Scan for the cell matching the given text and deliver its (X, Y) coordinate at center. 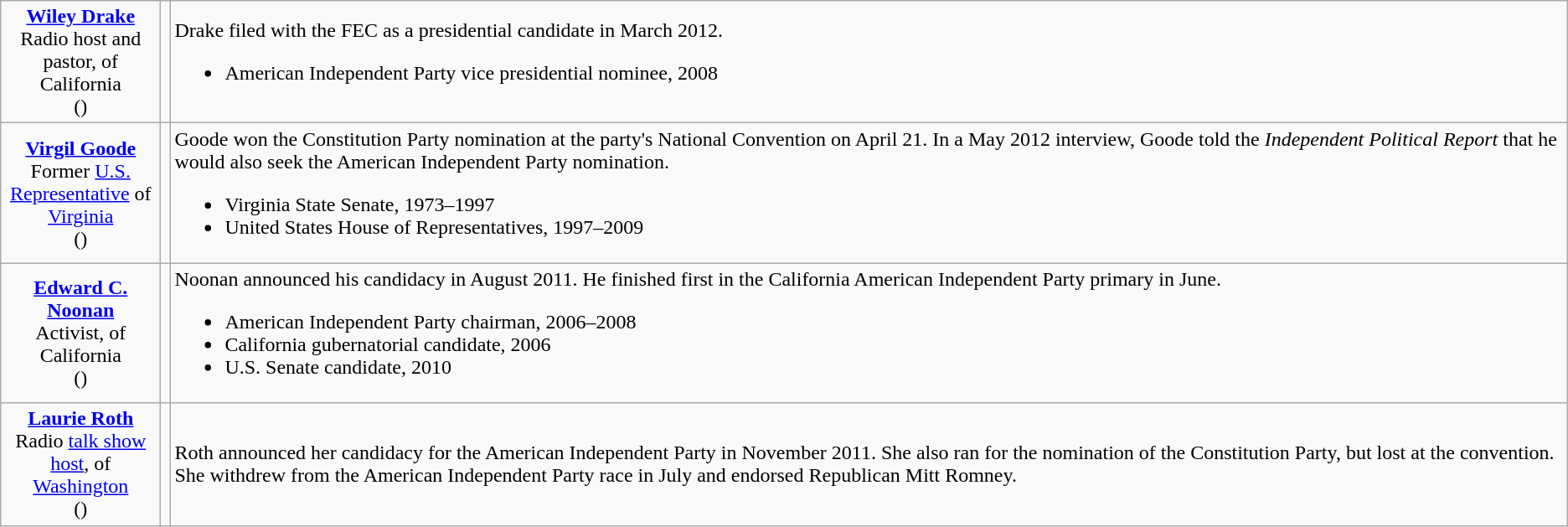
Wiley DrakeRadio host and pastor, of California() (80, 62)
Drake filed with the FEC as a presidential candidate in March 2012.American Independent Party vice presidential nominee, 2008 (869, 62)
Edward C. NoonanActivist, of California() (80, 333)
Virgil GoodeFormer U.S. Representative of Virginia() (80, 193)
Laurie RothRadio talk show host, of Washington() (80, 464)
